Scan for the cell matching the given text and deliver its (x, y) coordinate at center. 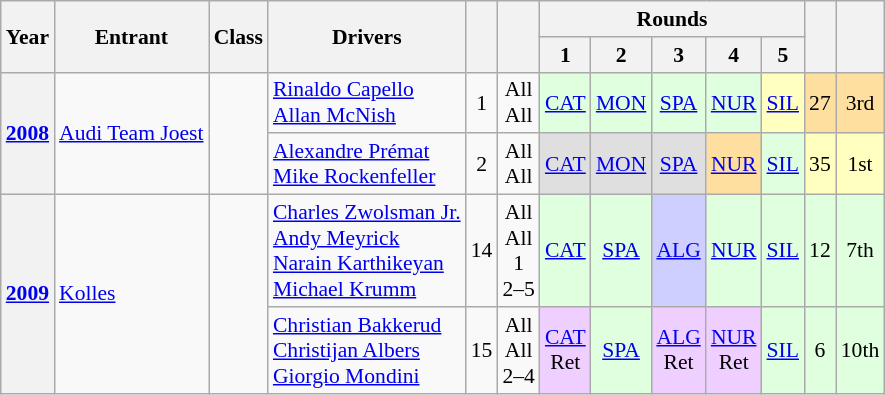
Year (28, 36)
14 (482, 251)
Audi Team Joest (132, 133)
3rd (860, 102)
Entrant (132, 36)
2009 (28, 294)
Rinaldo Capello Allan McNish (367, 102)
ALG Ret (678, 350)
All All 2–4 (518, 350)
5 (784, 55)
CAT Ret (566, 350)
6 (820, 350)
15 (482, 350)
ALG (678, 251)
1st (860, 164)
Rounds (672, 19)
10th (860, 350)
Charles Zwolsman Jr. Andy Meyrick Narain Karthikeyan Michael Krumm (367, 251)
2008 (28, 133)
35 (820, 164)
27 (820, 102)
Class (238, 36)
Kolles (132, 294)
7th (860, 251)
3 (678, 55)
NUR Ret (734, 350)
12 (820, 251)
Christian Bakkerud Christijan Albers Giorgio Mondini (367, 350)
Drivers (367, 36)
Alexandre Prémat Mike Rockenfeller (367, 164)
4 (734, 55)
All All 1 2–5 (518, 251)
